Determine the [X, Y] coordinate at the center of the cell enclosing the given text.  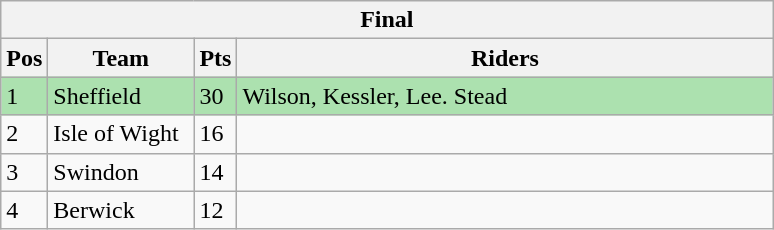
12 [216, 210]
Sheffield [121, 96]
Swindon [121, 172]
Team [121, 58]
Final [387, 20]
Berwick [121, 210]
Pos [24, 58]
16 [216, 134]
14 [216, 172]
Isle of Wight [121, 134]
3 [24, 172]
1 [24, 96]
2 [24, 134]
Riders [505, 58]
Wilson, Kessler, Lee. Stead [505, 96]
30 [216, 96]
Pts [216, 58]
4 [24, 210]
